Output the [X, Y] coordinate of the center of the cell containing the given text.  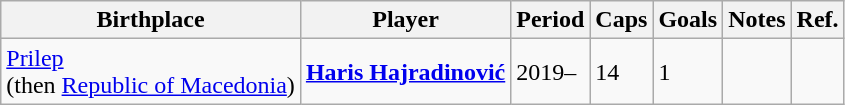
Birthplace [151, 20]
Notes [757, 20]
Caps [622, 20]
Goals [688, 20]
Period [550, 20]
Ref. [818, 20]
14 [622, 72]
1 [688, 72]
Player [405, 20]
Haris Hajradinović [405, 72]
Prilep(then Republic of Macedonia) [151, 72]
2019– [550, 72]
